From the cell containing the given text, extract its center point as (X, Y) coordinate. 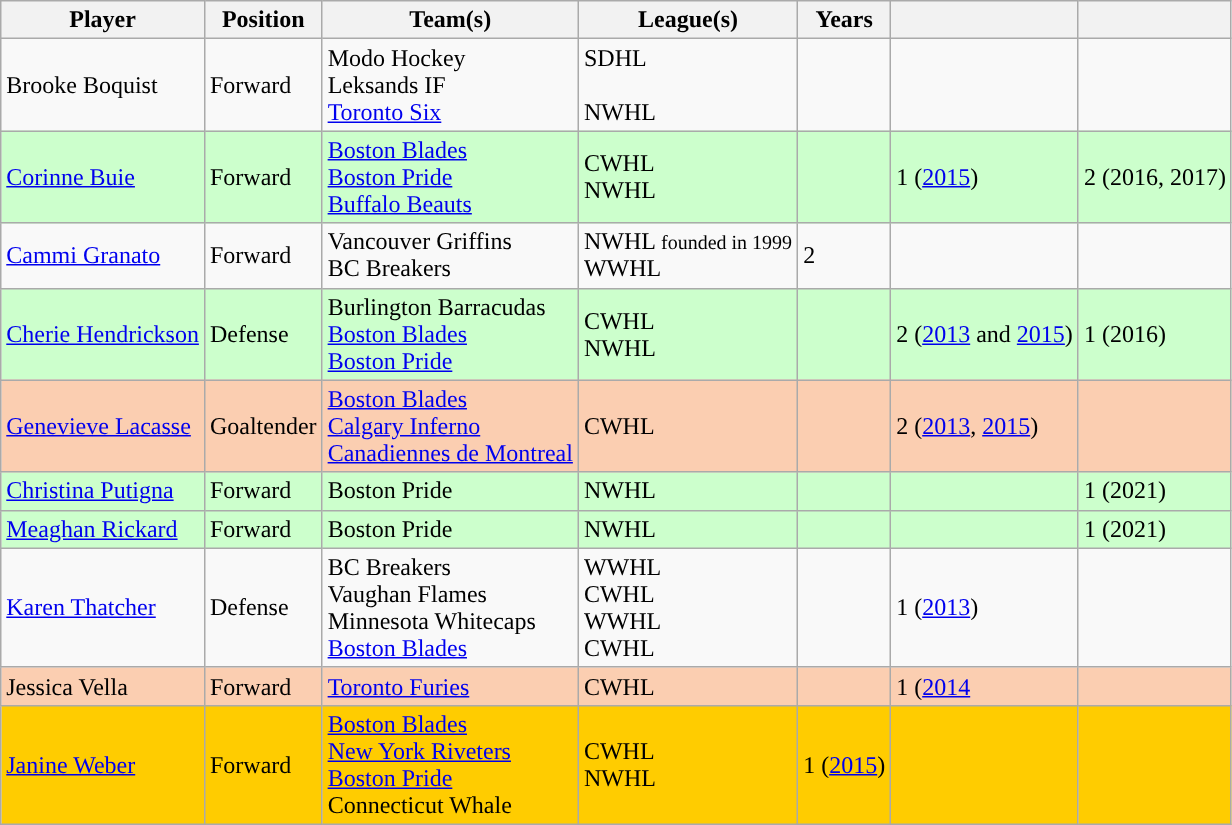
Cammi Granato (103, 256)
Boston BladesBoston PrideBuffalo Beauts (450, 177)
Goaltender (263, 426)
1 (2016) (1154, 334)
Janine Weber (103, 764)
Team(s) (450, 20)
Karen Thatcher (103, 608)
Modo Hockey Leksands IFToronto Six (450, 85)
Vancouver GriffinsBC Breakers (450, 256)
Cherie Hendrickson (103, 334)
1 (2013) (985, 608)
2 (2013, 2015) (985, 426)
Position (263, 20)
SDHLNWHL (688, 85)
Boston BladesCalgary InfernoCanadiennes de Montreal (450, 426)
2 (2016, 2017) (1154, 177)
WWHLCWHLWWHLCWHL (688, 608)
League(s) (688, 20)
NWHL founded in 1999WWHL (688, 256)
1 (2014 (985, 686)
Years (844, 20)
Christina Putigna (103, 491)
Burlington BarracudasBoston BladesBoston Pride (450, 334)
Meaghan Rickard (103, 529)
Boston BladesNew York RivetersBoston PrideConnecticut Whale (450, 764)
Jessica Vella (103, 686)
Player (103, 20)
Corinne Buie (103, 177)
Brooke Boquist (103, 85)
2 (2013 and 2015) (985, 334)
Toronto Furies (450, 686)
BC BreakersVaughan FlamesMinnesota WhitecapsBoston Blades (450, 608)
Genevieve Lacasse (103, 426)
2 (844, 256)
